Pinpoint the cell where the given text exists, returning its [x, y] midpoint coordinate. 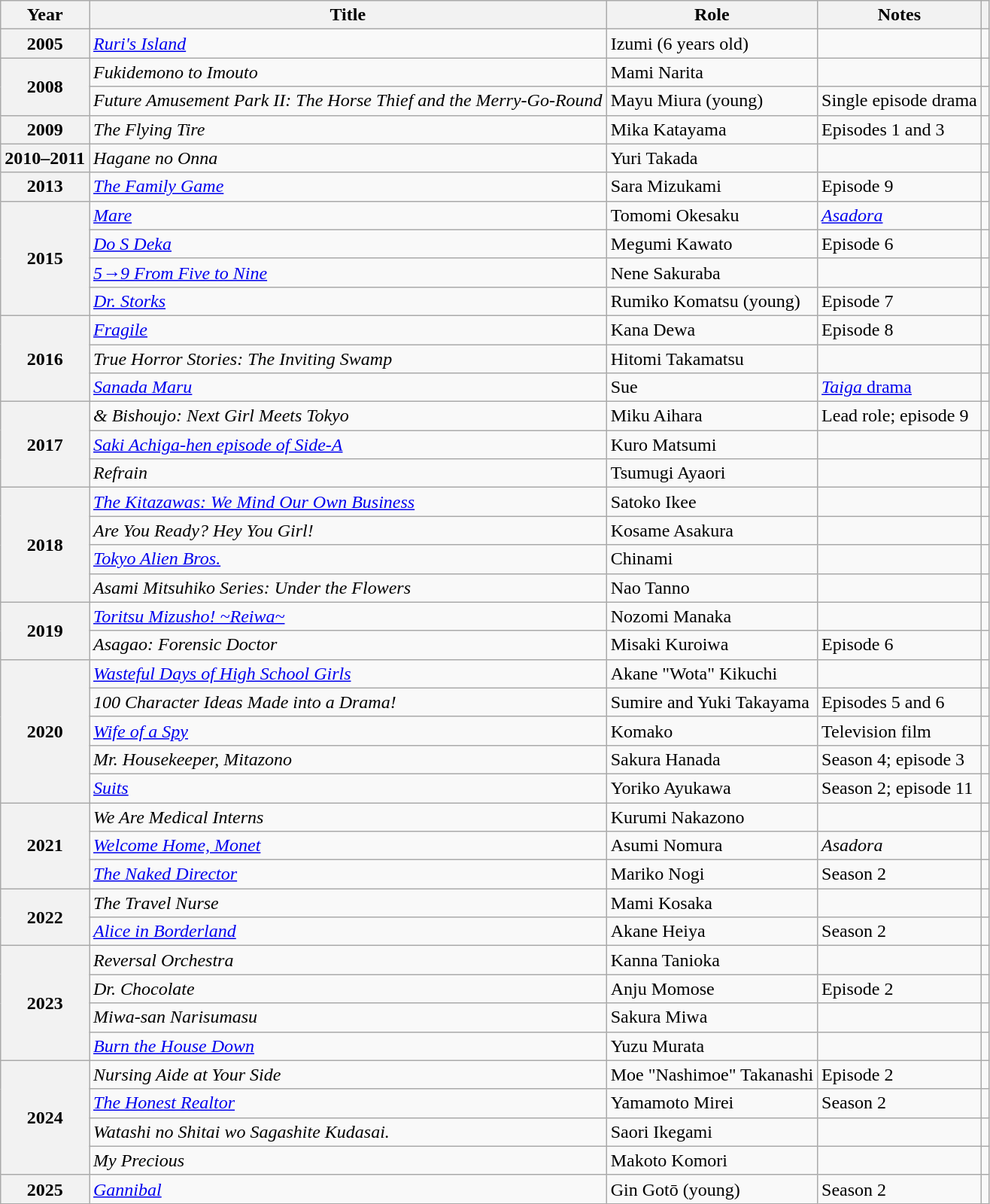
Taiga drama [900, 388]
Episode 7 [900, 301]
2008 [45, 87]
Rumiko Komatsu (young) [712, 301]
Akane "Wota" Kikuchi [712, 673]
Moe "Nashimoe" Takanashi [712, 1075]
Akane Heiya [712, 932]
2023 [45, 1003]
Nursing Aide at Your Side [348, 1075]
Single episode drama [900, 101]
Mami Narita [712, 72]
2019 [45, 631]
Toritsu Mizusho! ~Reiwa~ [348, 616]
Kurumi Nakazono [712, 816]
Dr. Chocolate [348, 989]
The Travel Nurse [348, 903]
Yuzu Murata [712, 1046]
Title [348, 15]
Ruri's Island [348, 44]
Dr. Storks [348, 301]
The Flying Tire [348, 129]
Fukidemono to Imouto [348, 72]
Do S Deka [348, 244]
Makoto Komori [712, 1160]
Burn the House Down [348, 1046]
Episodes 1 and 3 [900, 129]
2016 [45, 358]
Kuro Matsumi [712, 445]
The Kitazawas: We Mind Our Own Business [348, 502]
Yuri Takada [712, 158]
Lead role; episode 9 [900, 416]
Gannibal [348, 1189]
Role [712, 15]
Tokyo Alien Bros. [348, 559]
The Honest Realtor [348, 1103]
Refrain [348, 473]
Saori Ikegami [712, 1132]
2021 [45, 845]
Watashi no Shitai wo Sagashite Kudasai. [348, 1132]
Sakura Miwa [712, 1017]
Asami Mitsuhiko Series: Under the Flowers [348, 588]
Tsumugi Ayaori [712, 473]
Year [45, 15]
Mare [348, 215]
My Precious [348, 1160]
Suits [348, 788]
2024 [45, 1117]
Yamamoto Mirei [712, 1103]
The Family Game [348, 187]
5→9 From Five to Nine [348, 272]
Nene Sakuraba [712, 272]
2009 [45, 129]
2005 [45, 44]
Episode 9 [900, 187]
Kana Dewa [712, 330]
Sara Mizukami [712, 187]
Tomomi Okesaku [712, 215]
Sanada Maru [348, 388]
Izumi (6 years old) [712, 44]
Sue [712, 388]
Are You Ready? Hey You Girl! [348, 531]
& Bishoujo: Next Girl Meets Tokyo [348, 416]
2010–2011 [45, 158]
We Are Medical Interns [348, 816]
Hagane no Onna [348, 158]
Alice in Borderland [348, 932]
Mayu Miura (young) [712, 101]
Notes [900, 15]
Megumi Kawato [712, 244]
Nozomi Manaka [712, 616]
100 Character Ideas Made into a Drama! [348, 702]
Miwa-san Narisumasu [348, 1017]
2018 [45, 545]
Chinami [712, 559]
Season 2; episode 11 [900, 788]
Fragile [348, 330]
Episode 8 [900, 330]
Sumire and Yuki Takayama [712, 702]
Hitomi Takamatsu [712, 359]
2015 [45, 258]
Yoriko Ayukawa [712, 788]
Mr. Housekeeper, Mitazono [348, 759]
2013 [45, 187]
Asumi Nomura [712, 846]
True Horror Stories: The Inviting Swamp [348, 359]
Asagao: Forensic Doctor [348, 645]
The Naked Director [348, 874]
Komako [712, 731]
Anju Momose [712, 989]
Reversal Orchestra [348, 960]
Gin Gotō (young) [712, 1189]
Wasteful Days of High School Girls [348, 673]
Miku Aihara [712, 416]
Wife of a Spy [348, 731]
Sakura Hanada [712, 759]
Kosame Asakura [712, 531]
Episodes 5 and 6 [900, 702]
Future Amusement Park II: The Horse Thief and the Merry-Go-Round [348, 101]
Misaki Kuroiwa [712, 645]
Satoko Ikee [712, 502]
2025 [45, 1189]
2022 [45, 917]
Mika Katayama [712, 129]
2017 [45, 445]
Nao Tanno [712, 588]
Season 4; episode 3 [900, 759]
Saki Achiga-hen episode of Side-A [348, 445]
Welcome Home, Monet [348, 846]
Kanna Tanioka [712, 960]
2020 [45, 731]
Mami Kosaka [712, 903]
Television film [900, 731]
Mariko Nogi [712, 874]
